Determine the [X, Y] coordinate at the center of the cell enclosing the given text.  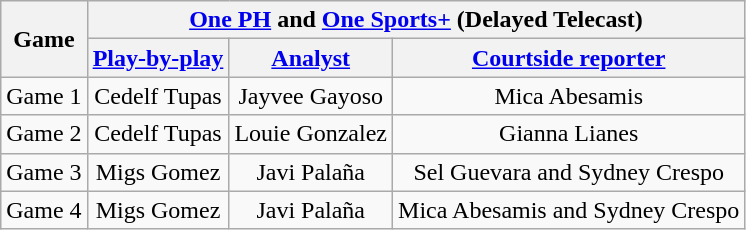
Mica Abesamis and Sydney Crespo [569, 210]
Play-by-play [158, 58]
Sel Guevara and Sydney Crespo [569, 172]
One PH and One Sports+ (Delayed Telecast) [416, 20]
Game 4 [44, 210]
Game 3 [44, 172]
Mica Abesamis [569, 96]
Game 2 [44, 134]
Jayvee Gayoso [311, 96]
Analyst [311, 58]
Louie Gonzalez [311, 134]
Gianna Lianes [569, 134]
Courtside reporter [569, 58]
Game [44, 39]
Game 1 [44, 96]
